Pinpoint the cell where the given text exists, returning its (x, y) midpoint coordinate. 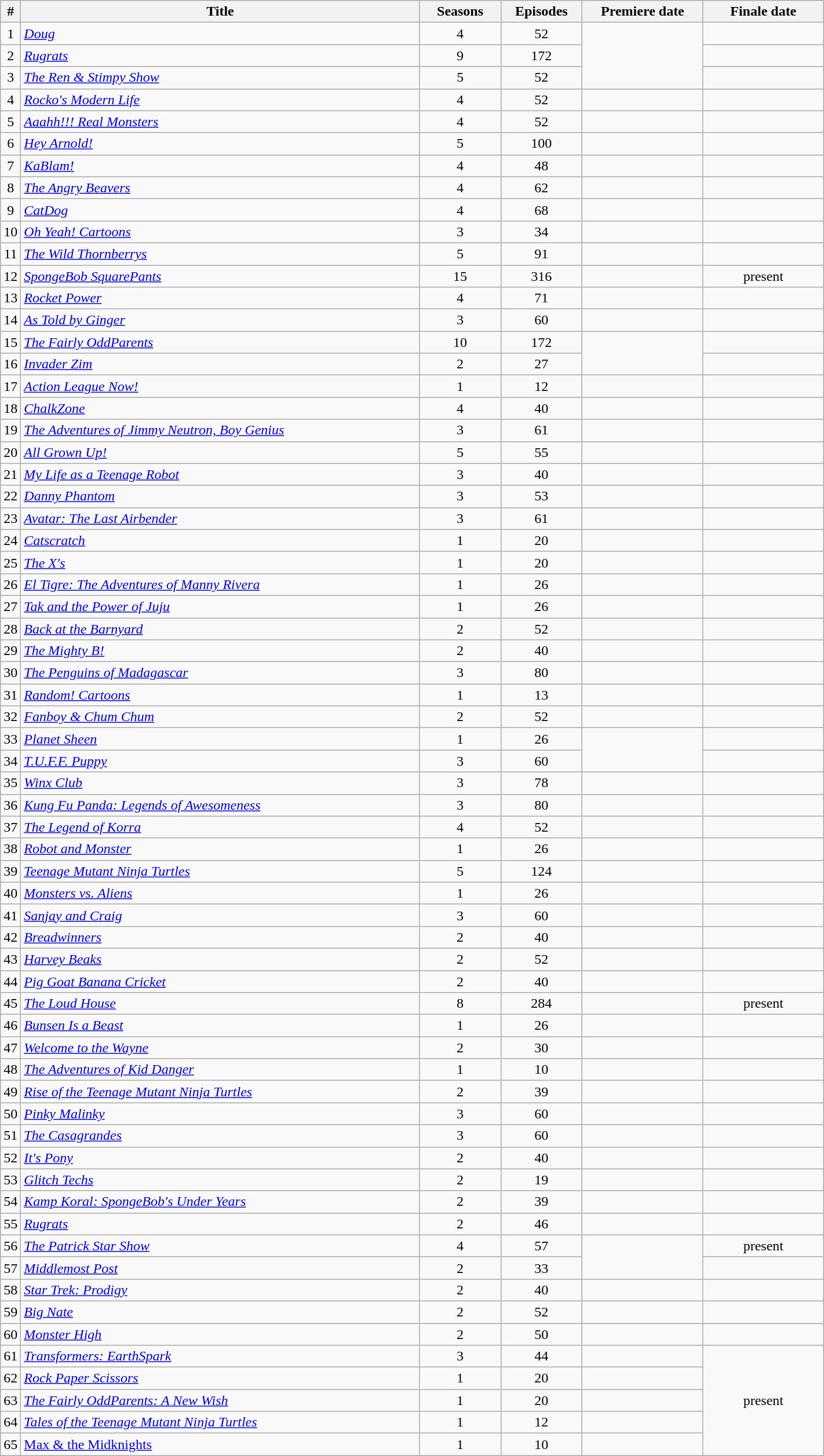
The Penguins of Madagascar (220, 673)
Doug (220, 34)
21 (10, 474)
11 (10, 254)
Action League Now! (220, 386)
Aaahh!!! Real Monsters (220, 122)
100 (541, 144)
Back at the Barnyard (220, 628)
Rock Paper Scissors (220, 1378)
Sanjay and Craig (220, 915)
58 (10, 1290)
Transformers: EarthSpark (220, 1356)
63 (10, 1400)
The Adventures of Jimmy Neutron, Boy Genius (220, 430)
Robot and Monster (220, 849)
The Wild Thornberrys (220, 254)
Monster High (220, 1334)
78 (541, 783)
Fanboy & Chum Chum (220, 717)
Oh Yeah! Cartoons (220, 232)
25 (10, 562)
59 (10, 1312)
65 (10, 1444)
Max & the Midknights (220, 1444)
The Loud House (220, 1004)
# (10, 12)
91 (541, 254)
54 (10, 1202)
ChalkZone (220, 408)
Catscratch (220, 540)
The Adventures of Kid Danger (220, 1070)
Tales of the Teenage Mutant Ninja Turtles (220, 1422)
49 (10, 1092)
Planet Sheen (220, 739)
18 (10, 408)
Pig Goat Banana Cricket (220, 982)
El Tigre: The Adventures of Manny Rivera (220, 584)
The Angry Beavers (220, 188)
Teenage Mutant Ninja Turtles (220, 871)
7 (10, 166)
Breadwinners (220, 937)
45 (10, 1004)
Tak and the Power of Juju (220, 606)
Title (220, 12)
28 (10, 628)
The X's (220, 562)
Random! Cartoons (220, 695)
The Ren & Stimpy Show (220, 78)
38 (10, 849)
Bunsen Is a Beast (220, 1026)
Hey Arnold! (220, 144)
24 (10, 540)
35 (10, 783)
The Patrick Star Show (220, 1246)
124 (541, 871)
Seasons (460, 12)
My Life as a Teenage Robot (220, 474)
The Fairly OddParents: A New Wish (220, 1400)
Harvey Beaks (220, 959)
Rocket Power (220, 298)
CatDog (220, 210)
Rise of the Teenage Mutant Ninja Turtles (220, 1092)
22 (10, 496)
T.U.F.F. Puppy (220, 761)
All Grown Up! (220, 452)
68 (541, 210)
Winx Club (220, 783)
41 (10, 915)
Monsters vs. Aliens (220, 893)
As Told by Ginger (220, 320)
6 (10, 144)
Welcome to the Wayne (220, 1048)
The Mighty B! (220, 651)
42 (10, 937)
SpongeBob SquarePants (220, 276)
Rocko's Modern Life (220, 100)
16 (10, 364)
43 (10, 959)
31 (10, 695)
51 (10, 1136)
17 (10, 386)
37 (10, 827)
Star Trek: Prodigy (220, 1290)
KaBlam! (220, 166)
36 (10, 805)
32 (10, 717)
The Casagrandes (220, 1136)
Episodes (541, 12)
71 (541, 298)
Pinky Malinky (220, 1114)
Avatar: The Last Airbender (220, 518)
14 (10, 320)
64 (10, 1422)
284 (541, 1004)
316 (541, 276)
Finale date (763, 12)
56 (10, 1246)
Glitch Techs (220, 1180)
Middlemost Post (220, 1268)
Kung Fu Panda: Legends of Awesomeness (220, 805)
The Fairly OddParents (220, 342)
47 (10, 1048)
The Legend of Korra (220, 827)
Invader Zim (220, 364)
Premiere date (643, 12)
29 (10, 651)
Big Nate (220, 1312)
Danny Phantom (220, 496)
Kamp Koral: SpongeBob's Under Years (220, 1202)
23 (10, 518)
It's Pony (220, 1158)
